Capture the cell that displays the provided text and extract its [X, Y] central coordinate. 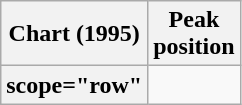
Peakposition [194, 34]
scope="row" [74, 85]
Chart (1995) [74, 34]
